Detect which cell encompasses the target text, then output its (x, y) center coordinate. 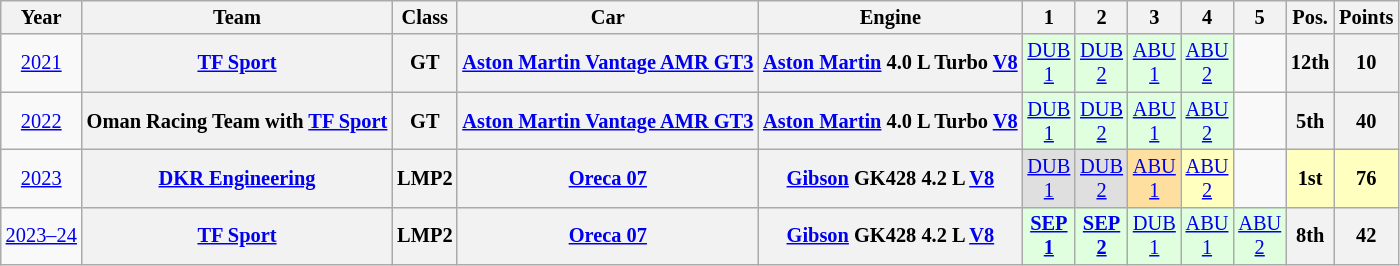
42 (1366, 236)
SEP2 (1102, 236)
5 (1260, 17)
2022 (42, 121)
SEP1 (1048, 236)
1 (1048, 17)
8th (1310, 236)
2023 (42, 178)
5th (1310, 121)
4 (1208, 17)
10 (1366, 63)
3 (1154, 17)
DKR Engineering (237, 178)
Team (237, 17)
40 (1366, 121)
2021 (42, 63)
Points (1366, 17)
1st (1310, 178)
Pos. (1310, 17)
2 (1102, 17)
Engine (890, 17)
Oman Racing Team with TF Sport (237, 121)
12th (1310, 63)
Year (42, 17)
Car (608, 17)
2023–24 (42, 236)
Class (424, 17)
76 (1366, 178)
